Search for the cell housing the specified text and yield its [x, y] center coordinate. 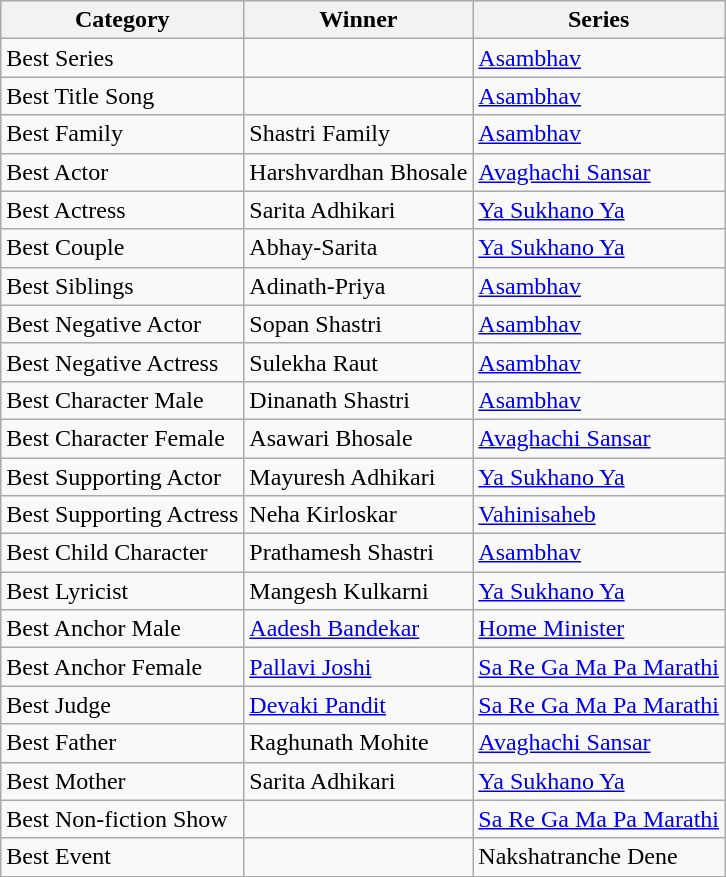
Best Child Character [122, 553]
Best Character Male [122, 400]
Best Siblings [122, 286]
Pallavi Joshi [358, 667]
Adinath-Priya [358, 286]
Abhay-Sarita [358, 248]
Shastri Family [358, 134]
Sopan Shastri [358, 324]
Best Character Female [122, 438]
Best Negative Actress [122, 362]
Best Series [122, 58]
Dinanath Shastri [358, 400]
Best Actress [122, 210]
Neha Kirloskar [358, 515]
Devaki Pandit [358, 705]
Best Non-fiction Show [122, 819]
Raghunath Mohite [358, 743]
Prathamesh Shastri [358, 553]
Sulekha Raut [358, 362]
Aadesh Bandekar [358, 629]
Best Negative Actor [122, 324]
Winner [358, 20]
Best Anchor Female [122, 667]
Best Supporting Actress [122, 515]
Series [599, 20]
Best Anchor Male [122, 629]
Nakshatranche Dene [599, 857]
Best Family [122, 134]
Vahinisaheb [599, 515]
Best Title Song [122, 96]
Mayuresh Adhikari [358, 477]
Best Father [122, 743]
Home Minister [599, 629]
Harshvardhan Bhosale [358, 172]
Best Mother [122, 781]
Best Actor [122, 172]
Mangesh Kulkarni [358, 591]
Asawari Bhosale [358, 438]
Best Couple [122, 248]
Best Lyricist [122, 591]
Best Event [122, 857]
Best Judge [122, 705]
Category [122, 20]
Best Supporting Actor [122, 477]
